For the text-containing cell, return its midpoint in (x, y) coordinate format. 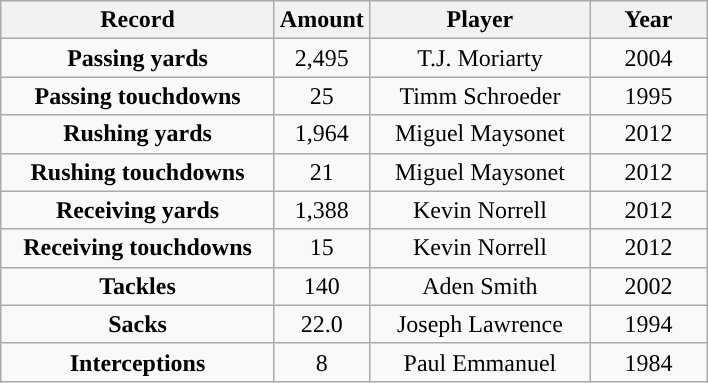
Paul Emmanuel (480, 362)
2002 (648, 286)
25 (322, 96)
Receiving touchdowns (138, 248)
2004 (648, 58)
140 (322, 286)
22.0 (322, 324)
Player (480, 20)
Interceptions (138, 362)
Passing touchdowns (138, 96)
1995 (648, 96)
Joseph Lawrence (480, 324)
Amount (322, 20)
2,495 (322, 58)
Passing yards (138, 58)
Timm Schroeder (480, 96)
Rushing touchdowns (138, 172)
Receiving yards (138, 210)
15 (322, 248)
Tackles (138, 286)
1984 (648, 362)
Year (648, 20)
8 (322, 362)
Sacks (138, 324)
Aden Smith (480, 286)
1994 (648, 324)
Record (138, 20)
1,964 (322, 134)
Rushing yards (138, 134)
1,388 (322, 210)
21 (322, 172)
T.J. Moriarty (480, 58)
